Search for the cell housing the specified text and yield its [x, y] center coordinate. 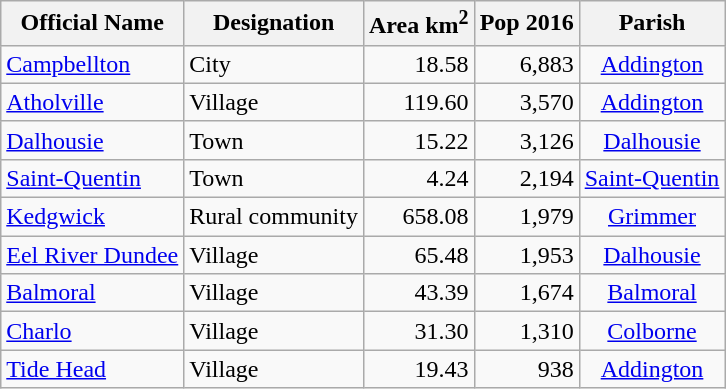
119.60 [418, 102]
65.48 [418, 255]
1,953 [526, 255]
Eel River Dundee [92, 255]
Kedgwick [92, 217]
1,979 [526, 217]
City [274, 64]
Parish [652, 24]
938 [526, 369]
15.22 [418, 140]
Grimmer [652, 217]
Tide Head [92, 369]
3,126 [526, 140]
Official Name [92, 24]
Atholville [92, 102]
4.24 [418, 178]
Colborne [652, 331]
1,310 [526, 331]
Designation [274, 24]
6,883 [526, 64]
18.58 [418, 64]
1,674 [526, 293]
658.08 [418, 217]
Area km2 [418, 24]
2,194 [526, 178]
Pop 2016 [526, 24]
3,570 [526, 102]
43.39 [418, 293]
31.30 [418, 331]
Charlo [92, 331]
Rural community [274, 217]
Campbellton [92, 64]
19.43 [418, 369]
